Identify which cell holds the provided text, then report its [x, y] central coordinate. 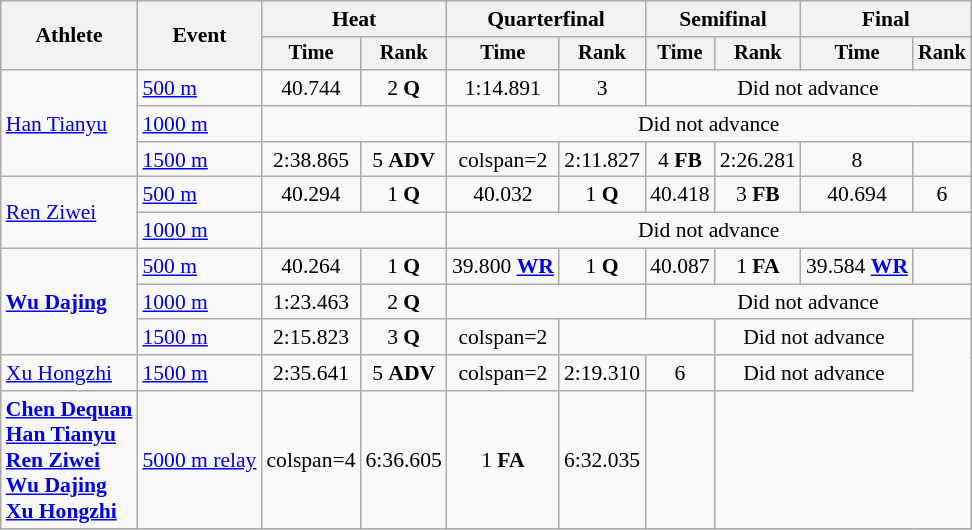
2:26.281 [758, 160]
colspan=4 [310, 460]
40.087 [680, 267]
4 FB [680, 160]
40.032 [503, 195]
1:14.891 [503, 88]
Wu Dajing [70, 302]
2:19.310 [602, 373]
Chen DequanHan TianyuRen ZiweiWu DajingXu Hongzhi [70, 460]
40.694 [857, 195]
2:35.641 [310, 373]
6:36.605 [404, 460]
Quarterfinal [546, 19]
3 FB [758, 195]
3 Q [404, 338]
Final [886, 19]
39.800 WR [503, 267]
Athlete [70, 36]
Semifinal [723, 19]
1:23.463 [310, 302]
2:15.823 [310, 338]
39.584 WR [857, 267]
40.264 [310, 267]
Event [199, 36]
40.294 [310, 195]
40.744 [310, 88]
Ren Ziwei [70, 212]
2:11.827 [602, 160]
Heat [354, 19]
6:32.035 [602, 460]
Han Tianyu [70, 124]
3 [602, 88]
5000 m relay [199, 460]
Xu Hongzhi [70, 373]
8 [857, 160]
2:38.865 [310, 160]
40.418 [680, 195]
